From the cell containing the given text, extract its center point as (x, y) coordinate. 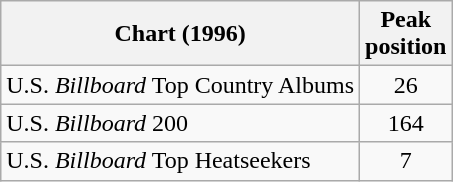
Chart (1996) (180, 34)
7 (406, 161)
26 (406, 85)
164 (406, 123)
U.S. Billboard 200 (180, 123)
U.S. Billboard Top Country Albums (180, 85)
Peakposition (406, 34)
U.S. Billboard Top Heatseekers (180, 161)
